Identify which cell holds the provided text, then report its (x, y) central coordinate. 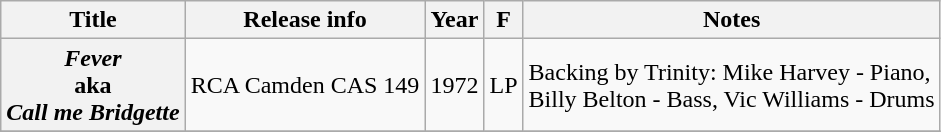
Release info (305, 20)
Title (93, 20)
Notes (732, 20)
RCA Camden CAS 149 (305, 85)
Year (454, 20)
FeverakaCall me Bridgette (93, 85)
LP (504, 85)
1972 (454, 85)
Backing by Trinity: Mike Harvey - Piano,Billy Belton - Bass, Vic Williams - Drums (732, 85)
F (504, 20)
